Search for the cell housing the specified text and yield its (x, y) center coordinate. 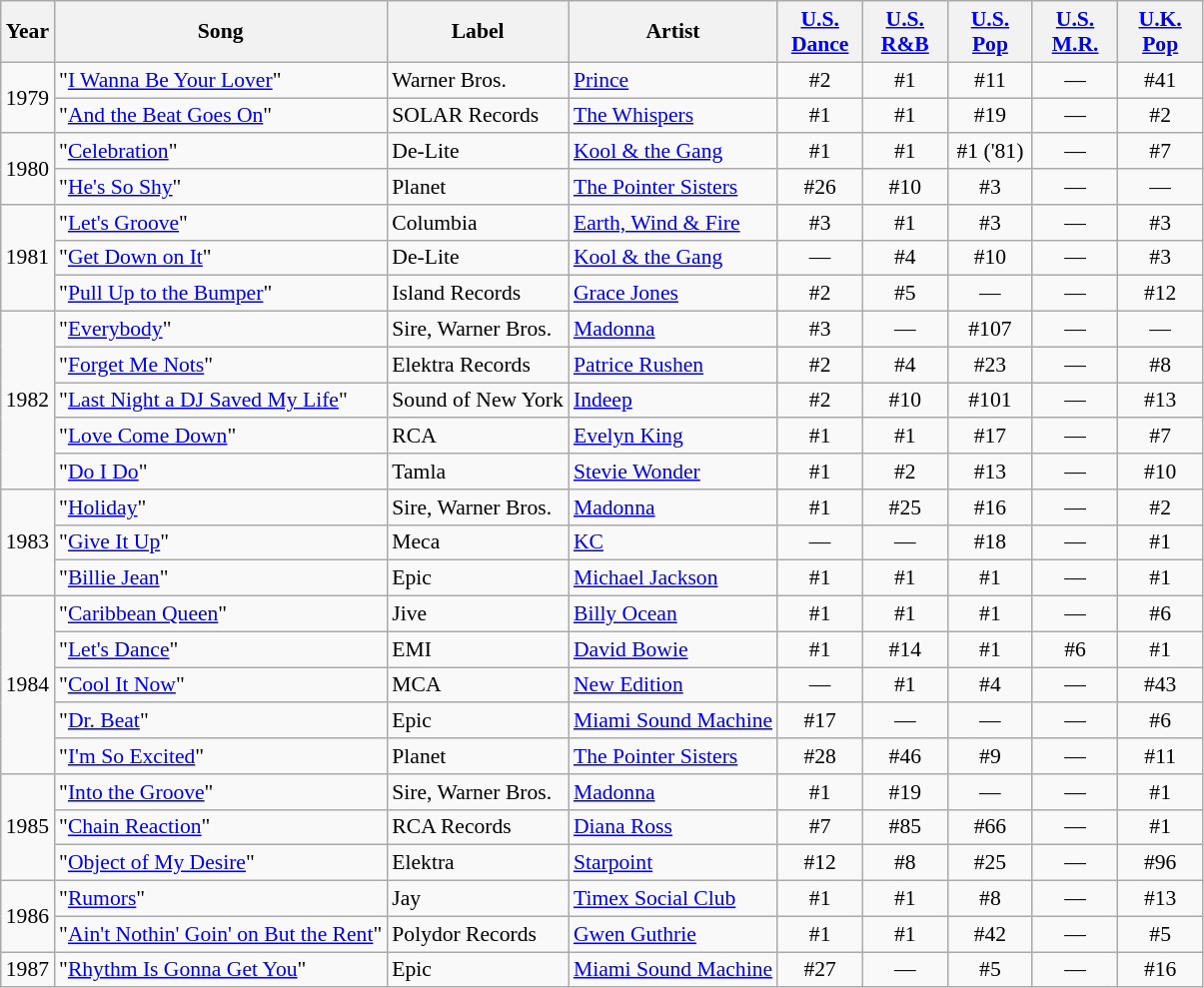
"Pull Up to the Bumper" (220, 294)
Jay (478, 899)
1984 (28, 685)
"Forget Me Nots" (220, 365)
"He's So Shy" (220, 187)
#28 (819, 756)
Prince (673, 80)
"I'm So Excited" (220, 756)
RCA (478, 437)
"Everybody" (220, 330)
"Let's Dance" (220, 649)
"Chain Reaction" (220, 827)
"Celebration" (220, 152)
KC (673, 542)
Elektra (478, 863)
Billy Ocean (673, 614)
SOLAR Records (478, 116)
Grace Jones (673, 294)
"Do I Do" (220, 472)
#66 (989, 827)
EMI (478, 649)
U.S. Dance (819, 32)
"And the Beat Goes On" (220, 116)
1986 (28, 917)
#41 (1161, 80)
Columbia (478, 223)
MCA (478, 685)
#9 (989, 756)
New Edition (673, 685)
#85 (905, 827)
David Bowie (673, 649)
#23 (989, 365)
#18 (989, 542)
Meca (478, 542)
Stevie Wonder (673, 472)
"Get Down on It" (220, 258)
#26 (819, 187)
"Into the Groove" (220, 792)
Warner Bros. (478, 80)
Gwen Guthrie (673, 934)
"Ain't Nothin' Goin' on But the Rent" (220, 934)
#14 (905, 649)
"Give It Up" (220, 542)
#101 (989, 401)
"Billie Jean" (220, 578)
#107 (989, 330)
Sound of New York (478, 401)
U.S. M.R. (1075, 32)
#43 (1161, 685)
"Object of My Desire" (220, 863)
"Cool It Now" (220, 685)
Jive (478, 614)
"Let's Groove" (220, 223)
Island Records (478, 294)
The Whispers (673, 116)
"I Wanna Be Your Lover" (220, 80)
RCA Records (478, 827)
Starpoint (673, 863)
#42 (989, 934)
Label (478, 32)
Polydor Records (478, 934)
Tamla (478, 472)
Artist (673, 32)
U.S. R&B (905, 32)
"Rhythm Is Gonna Get You" (220, 970)
Diana Ross (673, 827)
#27 (819, 970)
#96 (1161, 863)
Song (220, 32)
1979 (28, 98)
#1 ('81) (989, 152)
Michael Jackson (673, 578)
1981 (28, 258)
Earth, Wind & Fire (673, 223)
U.K. Pop (1161, 32)
1980 (28, 170)
Timex Social Club (673, 899)
Year (28, 32)
"Holiday" (220, 507)
"Dr. Beat" (220, 721)
1983 (28, 543)
"Last Night a DJ Saved My Life" (220, 401)
#46 (905, 756)
"Caribbean Queen" (220, 614)
Patrice Rushen (673, 365)
"Rumors" (220, 899)
1985 (28, 827)
1982 (28, 401)
U.S. Pop (989, 32)
Evelyn King (673, 437)
Elektra Records (478, 365)
"Love Come Down" (220, 437)
Indeep (673, 401)
1987 (28, 970)
